Find where the given text appears and provide that cell's center as [x, y] coordinate. 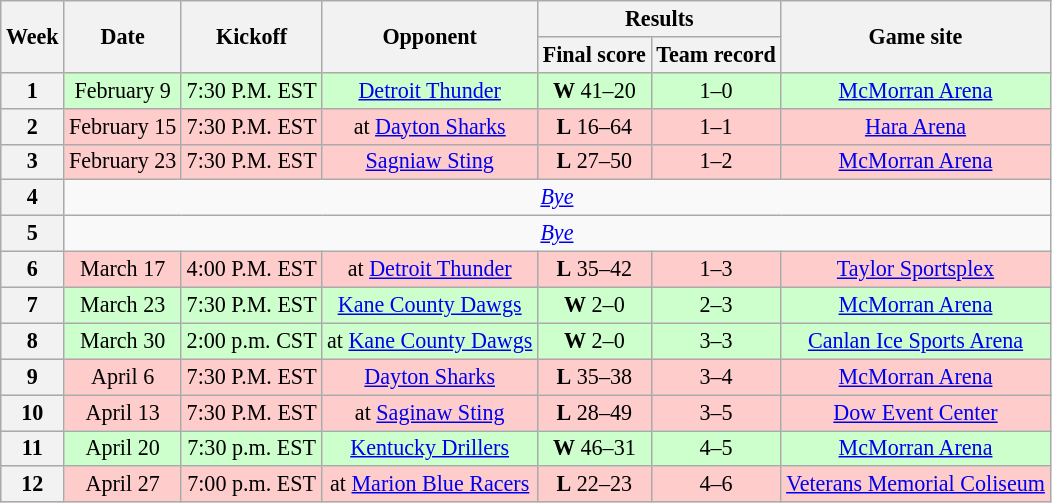
Sagniaw Sting [430, 162]
March 17 [123, 269]
8 [32, 341]
Dayton Sharks [430, 377]
12 [32, 484]
Results [660, 18]
4–6 [716, 484]
April 20 [123, 448]
7:30 p.m. EST [251, 448]
April 27 [123, 484]
L 35–42 [595, 269]
Detroit Thunder [430, 90]
at Dayton Sharks [430, 126]
February 9 [123, 90]
3–5 [716, 412]
Team record [716, 54]
4:00 P.M. EST [251, 269]
L 35–38 [595, 377]
9 [32, 377]
2–3 [716, 305]
7 [32, 305]
1 [32, 90]
W 41–20 [595, 90]
at Kane County Dawgs [430, 341]
2:00 p.m. CST [251, 341]
5 [32, 233]
L 27–50 [595, 162]
February 15 [123, 126]
Game site [916, 36]
1–2 [716, 162]
Week [32, 36]
L 16–64 [595, 126]
Hara Arena [916, 126]
April 13 [123, 412]
1–3 [716, 269]
Kane County Dawgs [430, 305]
Dow Event Center [916, 412]
3–3 [716, 341]
March 30 [123, 341]
Taylor Sportsplex [916, 269]
W 46–31 [595, 448]
at Saginaw Sting [430, 412]
6 [32, 269]
L 28–49 [595, 412]
3 [32, 162]
at Marion Blue Racers [430, 484]
10 [32, 412]
Kentucky Drillers [430, 448]
2 [32, 126]
Opponent [430, 36]
7:00 p.m. EST [251, 484]
at Detroit Thunder [430, 269]
4 [32, 198]
Kickoff [251, 36]
Canlan Ice Sports Arena [916, 341]
February 23 [123, 162]
L 22–23 [595, 484]
Date [123, 36]
April 6 [123, 377]
Veterans Memorial Coliseum [916, 484]
Final score [595, 54]
4–5 [716, 448]
1–0 [716, 90]
11 [32, 448]
3–4 [716, 377]
March 23 [123, 305]
1–1 [716, 126]
